Detect which cell encompasses the target text, then output its [X, Y] center coordinate. 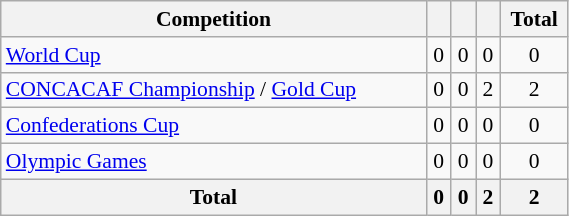
CONCACAF Championship / Gold Cup [214, 90]
Confederations Cup [214, 126]
Olympic Games [214, 162]
Competition [214, 19]
World Cup [214, 55]
